Capture the cell that displays the provided text and extract its [x, y] central coordinate. 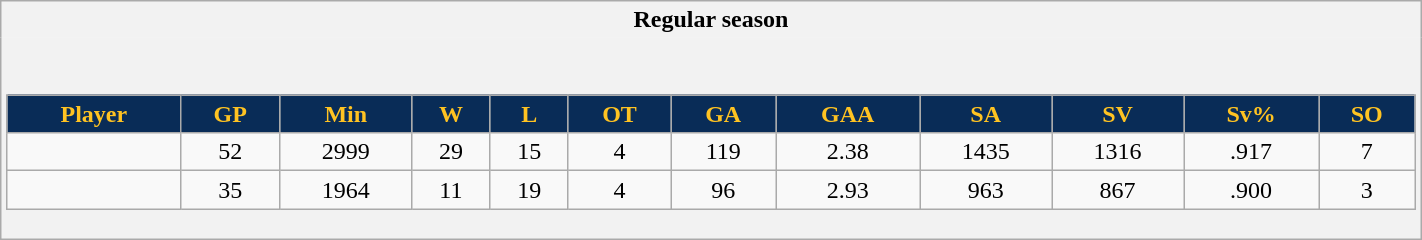
11 [451, 190]
3 [1367, 190]
96 [724, 190]
1435 [986, 152]
.917 [1252, 152]
2999 [346, 152]
Min [346, 114]
2.93 [848, 190]
2.38 [848, 152]
Sv% [1252, 114]
1964 [346, 190]
29 [451, 152]
52 [230, 152]
GAA [848, 114]
SV [1118, 114]
35 [230, 190]
GP [230, 114]
963 [986, 190]
SO [1367, 114]
.900 [1252, 190]
SA [986, 114]
119 [724, 152]
15 [529, 152]
GA [724, 114]
1316 [1118, 152]
867 [1118, 190]
Regular season [711, 20]
Player GP Min W L OT GA GAA SA SV Sv% SO 52 2999 29 15 4 119 2.38 1435 1316 .917 7 35 1964 11 19 4 96 2.93 963 867 .900 3 [711, 138]
Player [94, 114]
7 [1367, 152]
19 [529, 190]
L [529, 114]
OT [619, 114]
W [451, 114]
